Locate the cell with the specified text and output its (x, y) center coordinate. 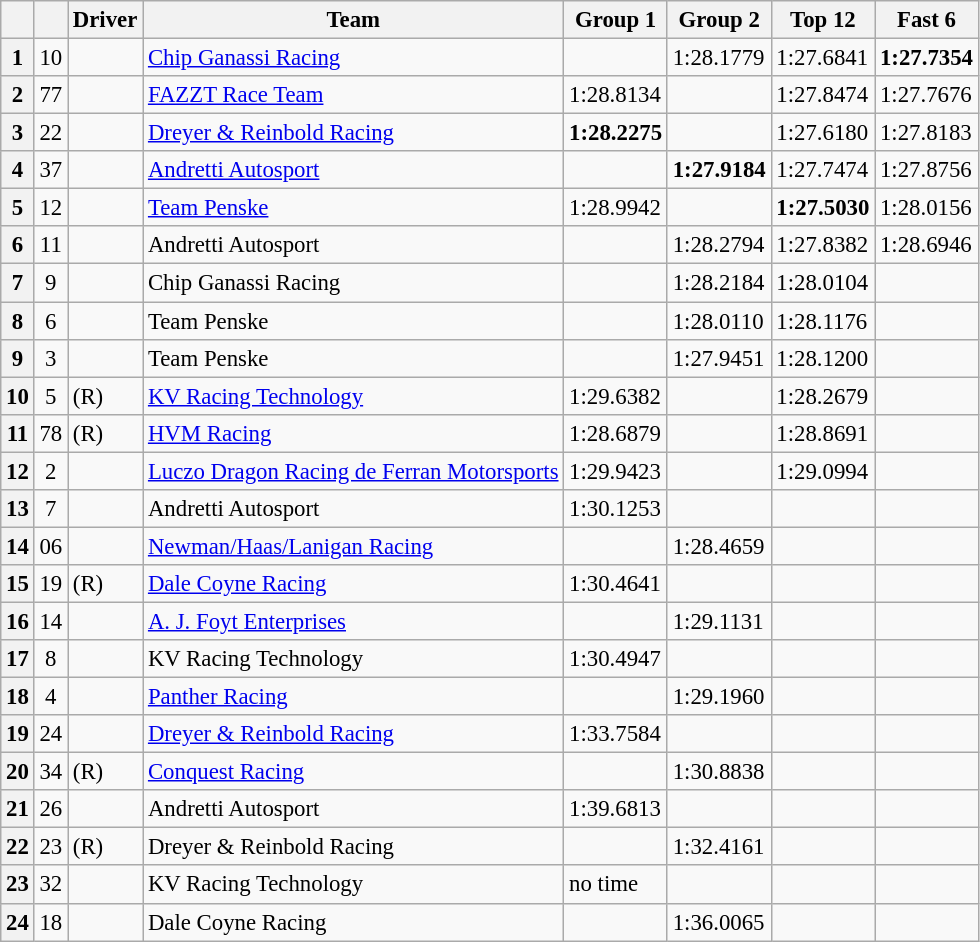
1:27.8474 (823, 95)
1:28.2275 (616, 133)
1:29.6382 (616, 396)
Conquest Racing (354, 772)
1:29.1131 (719, 621)
1:27.7354 (927, 58)
Newman/Haas/Lanigan Racing (354, 546)
FAZZT Race Team (354, 95)
1:27.9184 (719, 170)
78 (50, 433)
Fast 6 (927, 20)
1:28.6879 (616, 433)
1:28.2794 (719, 245)
1:28.0156 (927, 208)
1:36.0065 (719, 922)
1:28.2184 (719, 283)
21 (18, 809)
16 (18, 621)
1:27.9451 (719, 358)
1:27.6841 (823, 58)
1:30.4947 (616, 659)
Panther Racing (354, 697)
Group 1 (616, 20)
1:33.7584 (616, 734)
37 (50, 170)
15 (18, 584)
1:27.5030 (823, 208)
Top 12 (823, 20)
1:39.6813 (616, 809)
1:27.7676 (927, 95)
1:28.6946 (927, 245)
HVM Racing (354, 433)
32 (50, 885)
Group 2 (719, 20)
1:27.8183 (927, 133)
1:28.2679 (823, 396)
1:28.9942 (616, 208)
1:27.8756 (927, 170)
Luczo Dragon Racing de Ferran Motorsports (354, 471)
1:30.4641 (616, 584)
06 (50, 546)
1:28.4659 (719, 546)
Driver (106, 20)
1:28.0110 (719, 321)
A. J. Foyt Enterprises (354, 621)
1:29.9423 (616, 471)
1:28.8691 (823, 433)
1:30.1253 (616, 509)
1:27.8382 (823, 245)
20 (18, 772)
1:28.1779 (719, 58)
1:29.1960 (719, 697)
13 (18, 509)
1:27.7474 (823, 170)
1:27.6180 (823, 133)
34 (50, 772)
1:30.8838 (719, 772)
1:28.1200 (823, 358)
1:28.0104 (823, 283)
1:28.1176 (823, 321)
77 (50, 95)
17 (18, 659)
1:28.8134 (616, 95)
26 (50, 809)
1:32.4161 (719, 847)
Team (354, 20)
no time (616, 885)
1 (18, 58)
1:29.0994 (823, 471)
